Locate the cell with the specified text and output its [X, Y] center coordinate. 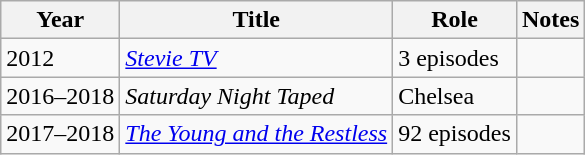
2016–2018 [60, 96]
The Young and the Restless [256, 134]
Role [455, 20]
Saturday Night Taped [256, 96]
Year [60, 20]
3 episodes [455, 58]
92 episodes [455, 134]
Notes [550, 20]
2012 [60, 58]
Stevie TV [256, 58]
Chelsea [455, 96]
2017–2018 [60, 134]
Title [256, 20]
